Find where the given text appears and provide that cell's center as (x, y) coordinate. 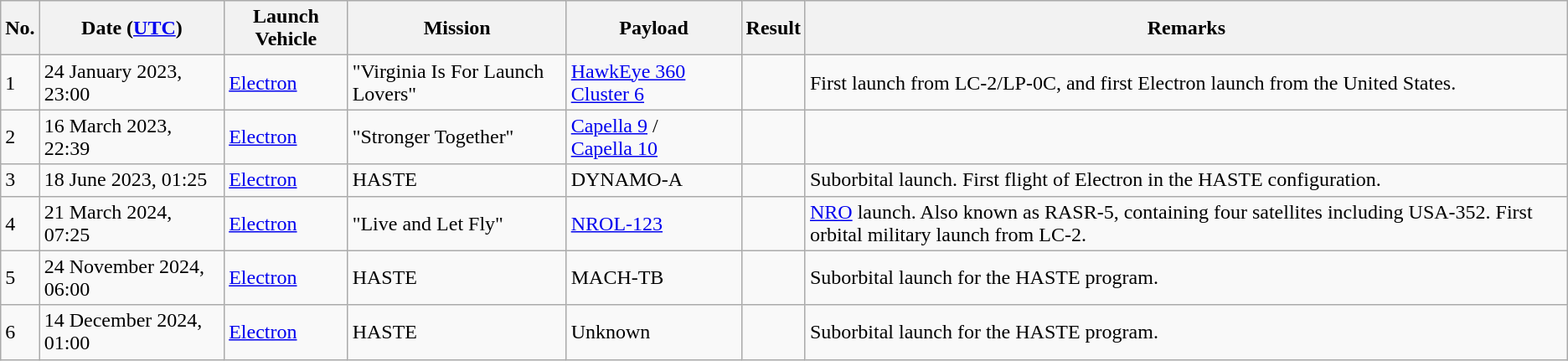
NROL-123 (653, 223)
Suborbital launch. First flight of Electron in the HASTE configuration. (1186, 180)
NRO launch. Also known as RASR-5, containing four satellites including USA-352. First orbital military launch from LC-2. (1186, 223)
4 (20, 223)
Launch Vehicle (286, 28)
16 March 2023, 22:39 (132, 137)
Capella 9 / Capella 10 (653, 137)
"Virginia Is For Launch Lovers" (457, 82)
14 December 2024, 01:00 (132, 332)
Unknown (653, 332)
6 (20, 332)
3 (20, 180)
DYNAMO-A (653, 180)
"Live and Let Fly" (457, 223)
2 (20, 137)
1 (20, 82)
Result (773, 28)
First launch from LC-2/LP-0C, and first Electron launch from the United States. (1186, 82)
"Stronger Together" (457, 137)
Date (UTC) (132, 28)
HawkEye 360 Cluster 6 (653, 82)
24 November 2024, 06:00 (132, 278)
21 March 2024, 07:25 (132, 223)
Mission (457, 28)
No. (20, 28)
24 January 2023, 23:00 (132, 82)
Payload (653, 28)
Remarks (1186, 28)
MACH-TB (653, 278)
18 June 2023, 01:25 (132, 180)
5 (20, 278)
